Return [x, y] of the center of cell containing provided text 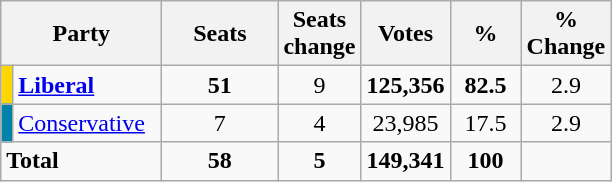
7 [220, 123]
Seats change [320, 34]
Seats [220, 34]
100 [486, 161]
125,356 [406, 85]
Total [82, 161]
51 [220, 85]
Liberal [88, 85]
Votes [406, 34]
9 [320, 85]
4 [320, 123]
Party [82, 34]
% Change [566, 34]
Conservative [88, 123]
% [486, 34]
23,985 [406, 123]
58 [220, 161]
149,341 [406, 161]
5 [320, 161]
17.5 [486, 123]
82.5 [486, 85]
